Locate the cell with the specified text and output its (x, y) center coordinate. 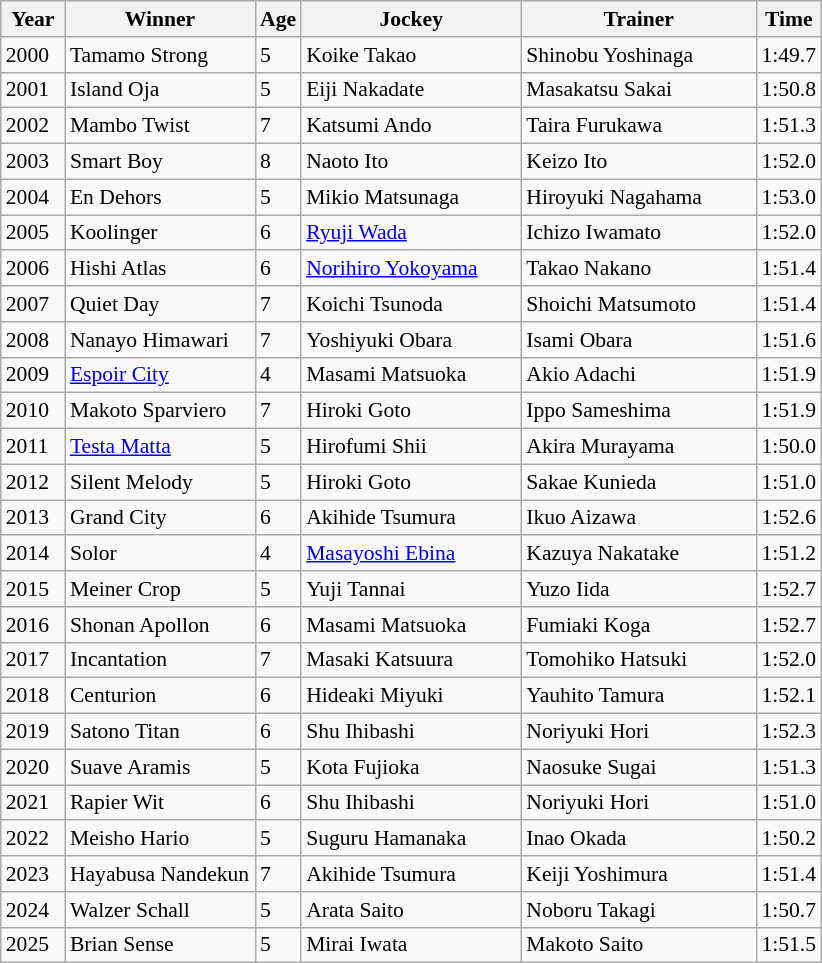
Island Oja (160, 90)
Silent Melody (160, 482)
Hayabusa Nandekun (160, 874)
Centurion (160, 696)
Satono Titan (160, 732)
Masakatsu Sakai (638, 90)
2007 (33, 304)
Akira Murayama (638, 447)
Ichizo Iwamato (638, 233)
2021 (33, 803)
2013 (33, 518)
Winner (160, 19)
Testa Matta (160, 447)
Walzer Schall (160, 910)
2012 (33, 482)
Katsumi Ando (411, 126)
Shonan Apollon (160, 625)
Makoto Sparviero (160, 411)
8 (278, 162)
Fumiaki Koga (638, 625)
1:50.7 (788, 910)
Makoto Saito (638, 945)
2024 (33, 910)
Quiet Day (160, 304)
Ikuo Aizawa (638, 518)
Mirai Iwata (411, 945)
Yuji Tannai (411, 589)
Hiroyuki Nagahama (638, 197)
Norihiro Yokoyama (411, 269)
Yauhito Tamura (638, 696)
1:50.2 (788, 839)
2004 (33, 197)
Shinobu Yoshinaga (638, 55)
2008 (33, 340)
Meisho Hario (160, 839)
1:51.6 (788, 340)
Eiji Nakadate (411, 90)
Noboru Takagi (638, 910)
Hideaki Miyuki (411, 696)
1:50.0 (788, 447)
2015 (33, 589)
Takao Nakano (638, 269)
2000 (33, 55)
Koolinger (160, 233)
Ippo Sameshima (638, 411)
1:52.1 (788, 696)
Mikio Matsunaga (411, 197)
En Dehors (160, 197)
2023 (33, 874)
Espoir City (160, 375)
2020 (33, 767)
Koike Takao (411, 55)
Masaki Katsuura (411, 660)
2003 (33, 162)
Brian Sense (160, 945)
2014 (33, 554)
Hirofumi Shii (411, 447)
Trainer (638, 19)
Year (33, 19)
Smart Boy (160, 162)
Tamamo Strong (160, 55)
Kota Fujioka (411, 767)
Sakae Kunieda (638, 482)
Age (278, 19)
2002 (33, 126)
2001 (33, 90)
1:53.0 (788, 197)
2018 (33, 696)
1:52.6 (788, 518)
Tomohiko Hatsuki (638, 660)
2025 (33, 945)
Masayoshi Ebina (411, 554)
Koichi Tsunoda (411, 304)
1:51.5 (788, 945)
1:52.3 (788, 732)
Naosuke Sugai (638, 767)
Nanayo Himawari (160, 340)
Meiner Crop (160, 589)
2006 (33, 269)
Suguru Hamanaka (411, 839)
Mambo Twist (160, 126)
Suave Aramis (160, 767)
Jockey (411, 19)
2009 (33, 375)
2010 (33, 411)
Akio Adachi (638, 375)
2016 (33, 625)
Incantation (160, 660)
Keizo Ito (638, 162)
Rapier Wit (160, 803)
1:50.8 (788, 90)
1:49.7 (788, 55)
Taira Furukawa (638, 126)
Solor (160, 554)
2022 (33, 839)
2017 (33, 660)
2019 (33, 732)
Yuzo Iida (638, 589)
Grand City (160, 518)
Yoshiyuki Obara (411, 340)
Kazuya Nakatake (638, 554)
Hishi Atlas (160, 269)
Inao Okada (638, 839)
Naoto Ito (411, 162)
Shoichi Matsumoto (638, 304)
Keiji Yoshimura (638, 874)
Ryuji Wada (411, 233)
Arata Saito (411, 910)
Isami Obara (638, 340)
1:51.2 (788, 554)
2005 (33, 233)
Time (788, 19)
2011 (33, 447)
